Scan for the cell matching the given text and deliver its [x, y] coordinate at center. 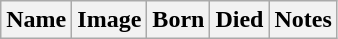
Name [36, 20]
Born [178, 20]
Image [110, 20]
Died [240, 20]
Notes [303, 20]
